Pinpoint the cell where the given text exists, returning its [X, Y] midpoint coordinate. 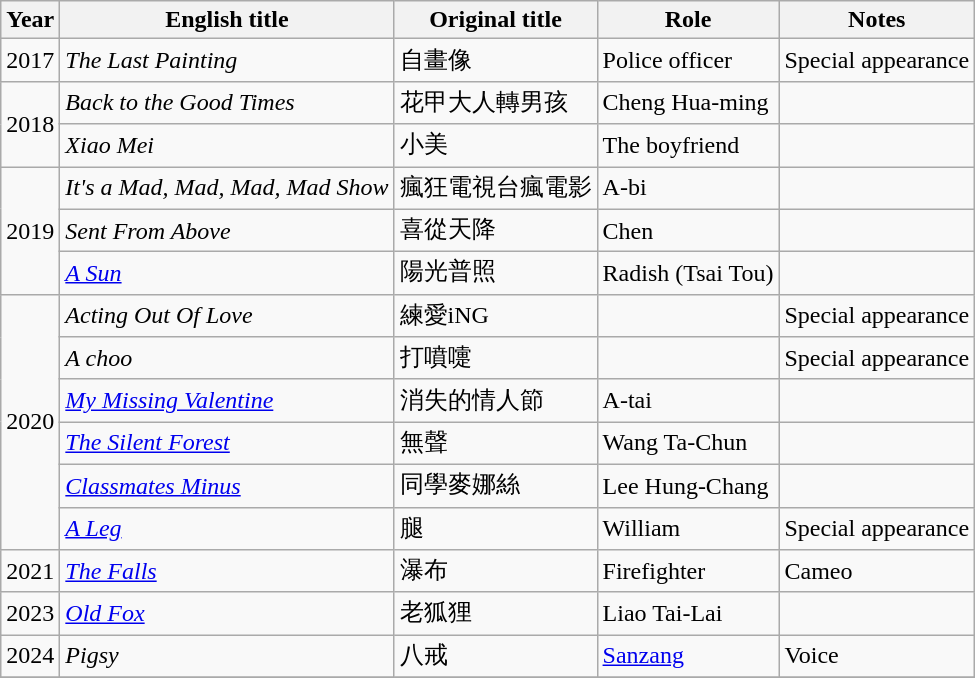
William [688, 528]
同學麥娜絲 [496, 486]
無聲 [496, 444]
瀑布 [496, 572]
Cameo [877, 572]
Original title [496, 20]
八戒 [496, 656]
English title [227, 20]
A-bi [688, 188]
Acting Out Of Love [227, 316]
2024 [30, 656]
小美 [496, 146]
Chen [688, 230]
瘋狂電視台瘋電影 [496, 188]
練愛iNG [496, 316]
The Silent Forest [227, 444]
A-tai [688, 400]
Sanzang [688, 656]
Wang Ta-Chun [688, 444]
Voice [877, 656]
Liao Tai-Lai [688, 614]
Year [30, 20]
2020 [30, 422]
2017 [30, 60]
老狐狸 [496, 614]
It's a Mad, Mad, Mad, Mad Show [227, 188]
Pigsy [227, 656]
消失的情人節 [496, 400]
2023 [30, 614]
The boyfriend [688, 146]
2019 [30, 230]
Back to the Good Times [227, 102]
Lee Hung-Chang [688, 486]
A Sun [227, 274]
Role [688, 20]
Radish (Tsai Tou) [688, 274]
A Leg [227, 528]
陽光普照 [496, 274]
The Last Painting [227, 60]
腿 [496, 528]
Police officer [688, 60]
Cheng Hua-ming [688, 102]
花甲大人轉男孩 [496, 102]
2021 [30, 572]
Classmates Minus [227, 486]
2018 [30, 124]
Sent From Above [227, 230]
Old Fox [227, 614]
Xiao Mei [227, 146]
自畫像 [496, 60]
My Missing Valentine [227, 400]
Notes [877, 20]
Firefighter [688, 572]
打噴嚏 [496, 358]
喜從天降 [496, 230]
A choo [227, 358]
The Falls [227, 572]
